For the text-containing cell, return its midpoint in (x, y) coordinate format. 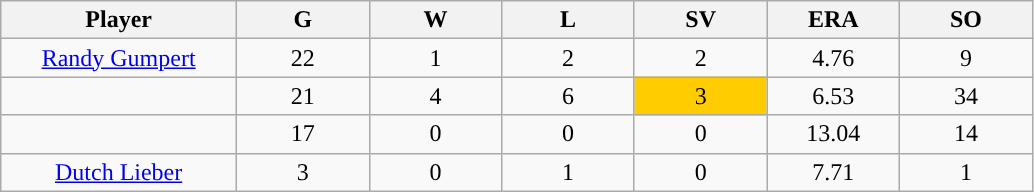
L (568, 20)
SV (700, 20)
Dutch Lieber (119, 172)
6.53 (834, 96)
G (304, 20)
Player (119, 20)
17 (304, 134)
ERA (834, 20)
21 (304, 96)
W (436, 20)
13.04 (834, 134)
4 (436, 96)
Randy Gumpert (119, 58)
22 (304, 58)
SO (966, 20)
6 (568, 96)
34 (966, 96)
14 (966, 134)
4.76 (834, 58)
7.71 (834, 172)
9 (966, 58)
